Output the (x, y) coordinate of the center of the cell containing the given text.  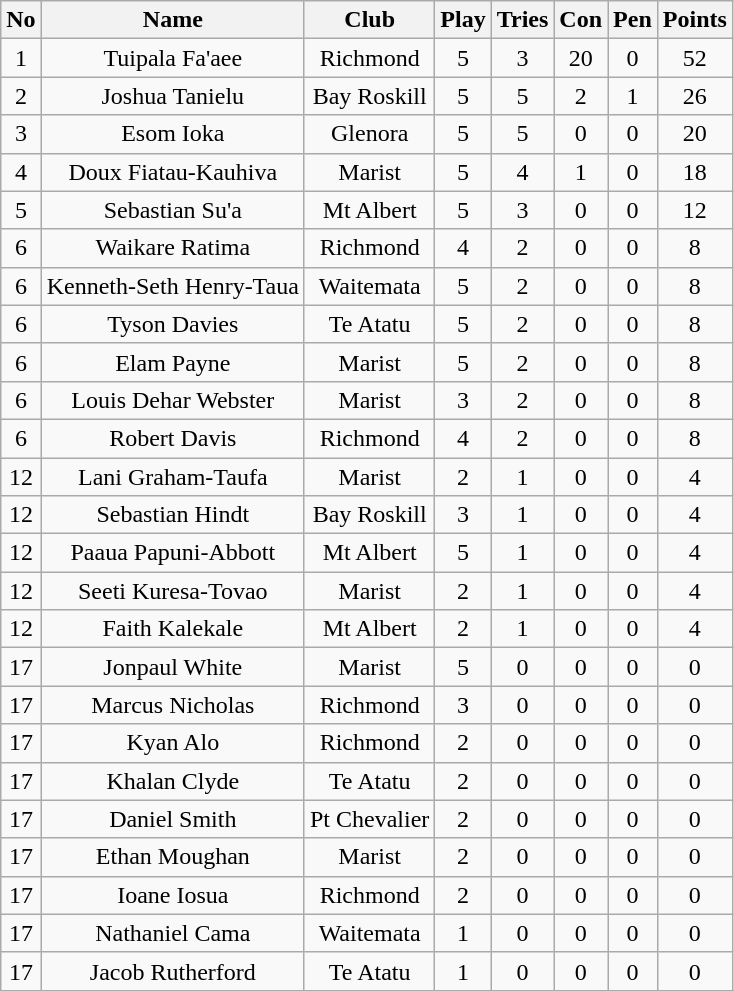
Khalan Clyde (172, 781)
Con (581, 20)
Lani Graham-Taufa (172, 477)
Tuipala Fa'aee (172, 58)
Nathaniel Cama (172, 933)
Kenneth-Seth Henry-Taua (172, 286)
No (21, 20)
Faith Kalekale (172, 629)
Marcus Nicholas (172, 705)
Pen (633, 20)
Name (172, 20)
Sebastian Su'a (172, 210)
Elam Payne (172, 362)
Joshua Tanielu (172, 96)
Ioane Iosua (172, 895)
Paaua Papuni-Abbott (172, 553)
Jacob Rutherford (172, 971)
Doux Fiatau-Kauhiva (172, 172)
Club (369, 20)
Play (463, 20)
52 (694, 58)
18 (694, 172)
Louis Dehar Webster (172, 400)
Glenora (369, 134)
Robert Davis (172, 438)
Sebastian Hindt (172, 515)
Seeti Kuresa-Tovao (172, 591)
Ethan Moughan (172, 857)
26 (694, 96)
Tries (522, 20)
Waikare Ratima (172, 248)
Esom Ioka (172, 134)
Daniel Smith (172, 819)
Pt Chevalier (369, 819)
Kyan Alo (172, 743)
Points (694, 20)
Jonpaul White (172, 667)
Tyson Davies (172, 324)
